Find where the given text appears and provide that cell's center as [x, y] coordinate. 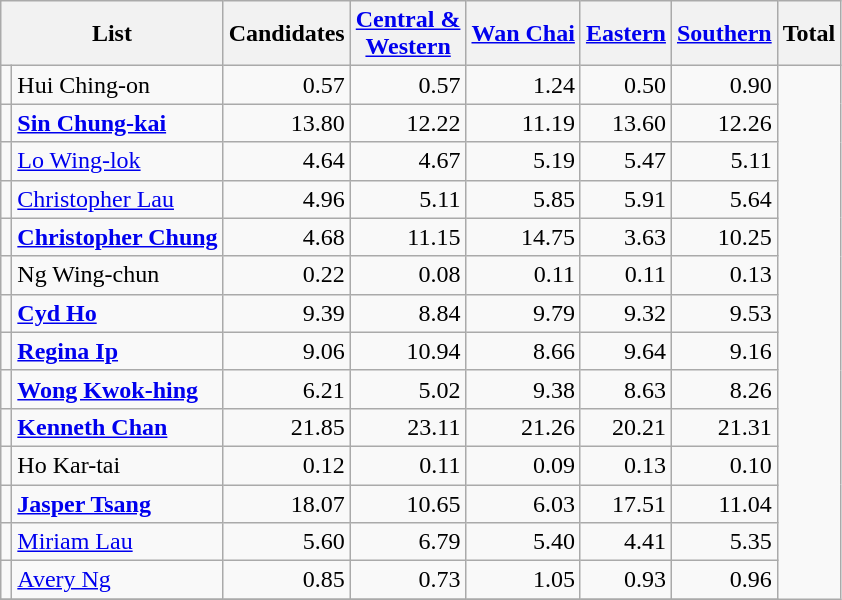
9.79 [523, 313]
6.21 [286, 389]
13.80 [286, 123]
0.73 [408, 580]
11.15 [408, 237]
12.22 [408, 123]
Christopher Chung [118, 237]
0.22 [286, 275]
6.79 [408, 542]
4.41 [626, 542]
0.08 [408, 275]
Wong Kwok-hing [118, 389]
0.09 [523, 465]
14.75 [523, 237]
5.19 [523, 161]
Jasper Tsang [118, 503]
20.21 [626, 427]
23.11 [408, 427]
Ho Kar-tai [118, 465]
8.63 [626, 389]
Miriam Lau [118, 542]
5.91 [626, 199]
10.94 [408, 351]
18.07 [286, 503]
5.60 [286, 542]
Avery Ng [118, 580]
0.93 [626, 580]
9.53 [724, 313]
0.12 [286, 465]
Central &Western [408, 34]
8.66 [523, 351]
Southern [724, 34]
13.60 [626, 123]
4.64 [286, 161]
9.32 [626, 313]
4.68 [286, 237]
11.19 [523, 123]
0.90 [724, 85]
8.26 [724, 389]
Ng Wing-chun [118, 275]
10.25 [724, 237]
Total [809, 34]
Eastern [626, 34]
4.96 [286, 199]
9.16 [724, 351]
Christopher Lau [118, 199]
5.47 [626, 161]
1.05 [523, 580]
Lo Wing-lok [118, 161]
4.67 [408, 161]
Sin Chung-kai [118, 123]
0.10 [724, 465]
5.85 [523, 199]
0.96 [724, 580]
9.38 [523, 389]
0.50 [626, 85]
5.35 [724, 542]
12.26 [724, 123]
21.85 [286, 427]
5.02 [408, 389]
List [112, 34]
10.65 [408, 503]
5.40 [523, 542]
Hui Ching-on [118, 85]
3.63 [626, 237]
Candidates [286, 34]
9.64 [626, 351]
6.03 [523, 503]
1.24 [523, 85]
9.39 [286, 313]
Regina Ip [118, 351]
21.31 [724, 427]
17.51 [626, 503]
Wan Chai [523, 34]
11.04 [724, 503]
Kenneth Chan [118, 427]
0.85 [286, 580]
21.26 [523, 427]
5.64 [724, 199]
8.84 [408, 313]
9.06 [286, 351]
Cyd Ho [118, 313]
